Scan for the cell matching the given text and deliver its (x, y) coordinate at center. 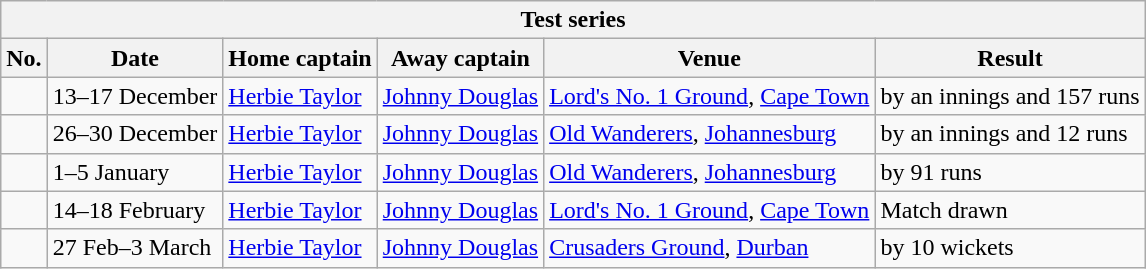
27 Feb–3 March (135, 248)
Test series (573, 20)
Away captain (460, 58)
13–17 December (135, 96)
by an innings and 157 runs (1010, 96)
1–5 January (135, 172)
Date (135, 58)
No. (24, 58)
by an innings and 12 runs (1010, 134)
14–18 February (135, 210)
26–30 December (135, 134)
Crusaders Ground, Durban (710, 248)
Match drawn (1010, 210)
Venue (710, 58)
Home captain (300, 58)
by 91 runs (1010, 172)
Result (1010, 58)
by 10 wickets (1010, 248)
